Return the (X, Y) coordinate for the center point of the cell that contains the specified text.  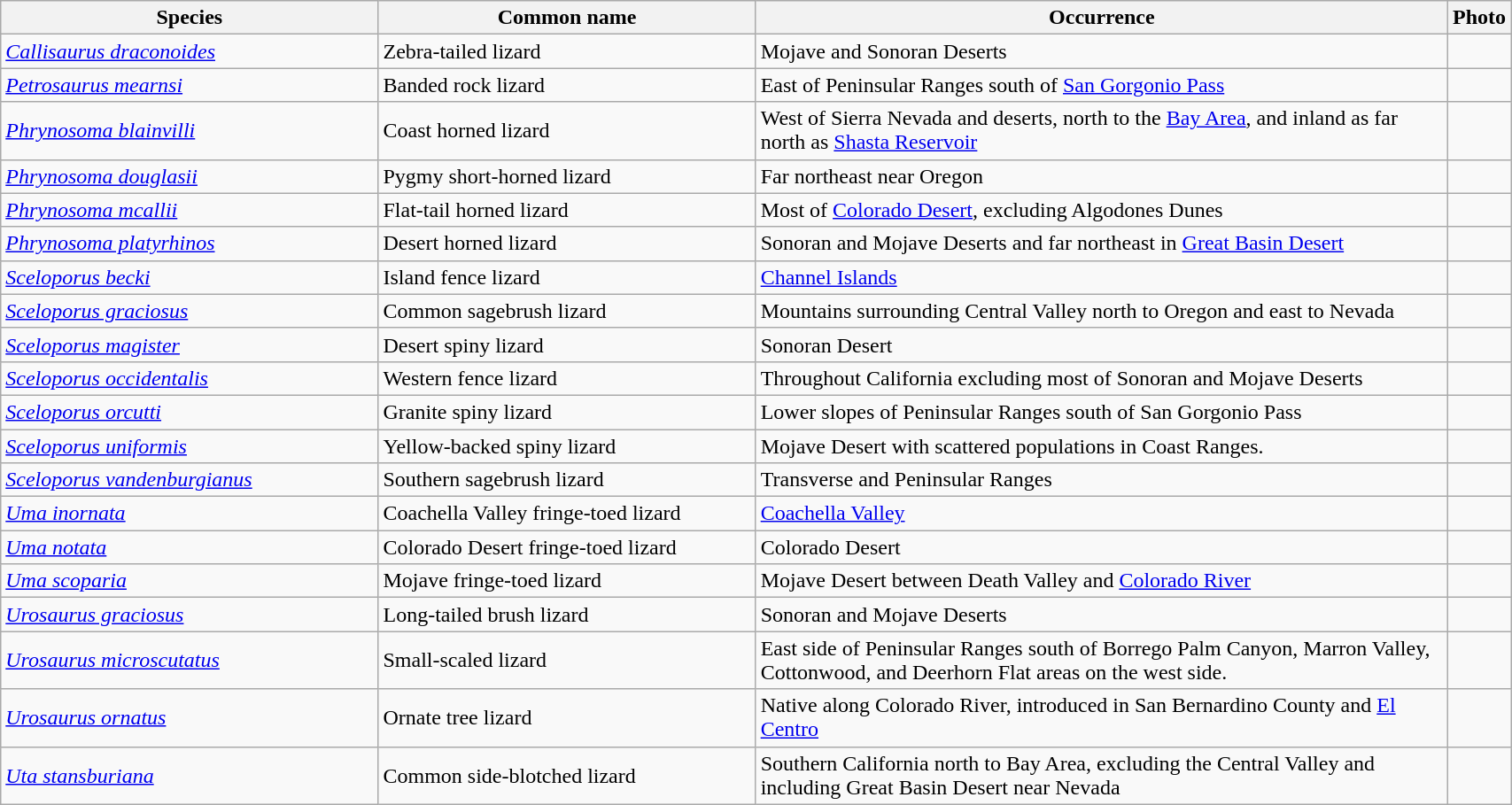
Sceloporus graciosus (190, 311)
Most of Colorado Desert, excluding Algodones Dunes (1102, 210)
Sceloporus occidentalis (190, 378)
East side of Peninsular Ranges south of Borrego Palm Canyon, Marron Valley, Cottonwood, and Deerhorn Flat areas on the west side. (1102, 661)
Sceloporus uniformis (190, 445)
Desert horned lizard (567, 244)
Sonoran and Mojave Deserts and far northeast in Great Basin Desert (1102, 244)
Sonoran and Mojave Deserts (1102, 615)
Uma scoparia (190, 581)
Colorado Desert (1102, 547)
Uta stansburiana (190, 776)
Transverse and Peninsular Ranges (1102, 480)
Uma notata (190, 547)
Phrynosoma blainvilli (190, 131)
West of Sierra Nevada and deserts, north to the Bay Area, and inland as far north as Shasta Reservoir (1102, 131)
Mojave Desert between Death Valley and Colorado River (1102, 581)
Urosaurus ornatus (190, 717)
Flat-tail horned lizard (567, 210)
Petrosaurus mearnsi (190, 85)
Species (190, 18)
Small-scaled lizard (567, 661)
Southern California north to Bay Area, excluding the Central Valley and including Great Basin Desert near Nevada (1102, 776)
Western fence lizard (567, 378)
Mountains surrounding Central Valley north to Oregon and east to Nevada (1102, 311)
Colorado Desert fringe-toed lizard (567, 547)
Callisaurus draconoides (190, 51)
Native along Colorado River, introduced in San Bernardino County and El Centro (1102, 717)
Coast horned lizard (567, 131)
Sceloporus orcutti (190, 412)
Phrynosoma douglasii (190, 176)
Channel Islands (1102, 277)
Sceloporus magister (190, 344)
Lower slopes of Peninsular Ranges south of San Gorgonio Pass (1102, 412)
Occurrence (1102, 18)
Coachella Valley (1102, 514)
Urosaurus graciosus (190, 615)
Uma inornata (190, 514)
Zebra-tailed lizard (567, 51)
Throughout California excluding most of Sonoran and Mojave Deserts (1102, 378)
Mojave and Sonoran Deserts (1102, 51)
Sceloporus vandenburgianus (190, 480)
East of Peninsular Ranges south of San Gorgonio Pass (1102, 85)
Common name (567, 18)
Pygmy short-horned lizard (567, 176)
Long-tailed brush lizard (567, 615)
Desert spiny lizard (567, 344)
Banded rock lizard (567, 85)
Phrynosoma mcallii (190, 210)
Southern sagebrush lizard (567, 480)
Urosaurus microscutatus (190, 661)
Granite spiny lizard (567, 412)
Yellow-backed spiny lizard (567, 445)
Mojave fringe-toed lizard (567, 581)
Phrynosoma platyrhinos (190, 244)
Coachella Valley fringe-toed lizard (567, 514)
Mojave Desert with scattered populations in Coast Ranges. (1102, 445)
Sonoran Desert (1102, 344)
Photo (1479, 18)
Ornate tree lizard (567, 717)
Far northeast near Oregon (1102, 176)
Island fence lizard (567, 277)
Common side-blotched lizard (567, 776)
Common sagebrush lizard (567, 311)
Sceloporus becki (190, 277)
